Output the [X, Y] coordinate of the center of the cell containing the given text.  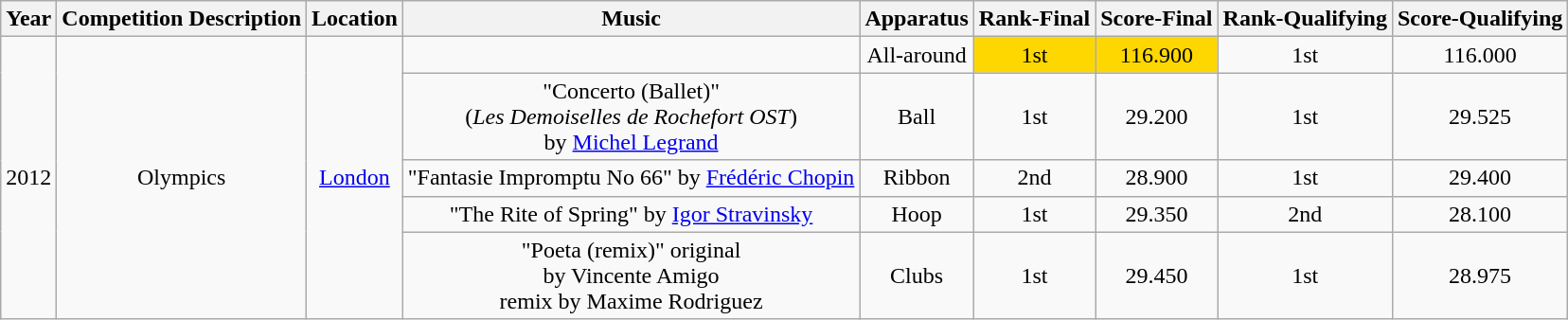
Rank-Final [1034, 19]
Score-Final [1157, 19]
"The Rite of Spring" by Igor Stravinsky [631, 214]
Clubs [917, 276]
29.400 [1479, 178]
29.525 [1479, 116]
London [355, 178]
28.975 [1479, 276]
All-around [917, 55]
116.900 [1157, 55]
Apparatus [917, 19]
Olympics [182, 178]
28.900 [1157, 178]
Ribbon [917, 178]
Hoop [917, 214]
"Fantasie Impromptu No 66" by Frédéric Chopin [631, 178]
2012 [28, 178]
29.350 [1157, 214]
Ball [917, 116]
Score-Qualifying [1479, 19]
Rank-Qualifying [1305, 19]
29.450 [1157, 276]
28.100 [1479, 214]
Competition Description [182, 19]
"Poeta (remix)" original by Vincente Amigo remix by Maxime Rodriguez [631, 276]
Year [28, 19]
"Concerto (Ballet)" (Les Demoiselles de Rochefort OST) by Michel Legrand [631, 116]
29.200 [1157, 116]
Music [631, 19]
116.000 [1479, 55]
Location [355, 19]
